Search for the cell housing the specified text and yield its (x, y) center coordinate. 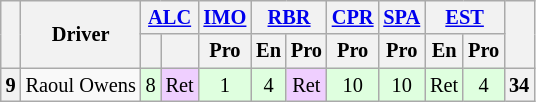
CPR (353, 17)
34 (519, 85)
EST (464, 17)
Driver (81, 34)
SPA (402, 17)
9 (11, 85)
RBR (289, 17)
8 (151, 85)
IMO (226, 17)
Raoul Owens (81, 85)
1 (226, 85)
ALC (170, 17)
